Extract the [X, Y] coordinate from the center of the cell holding the provided text.  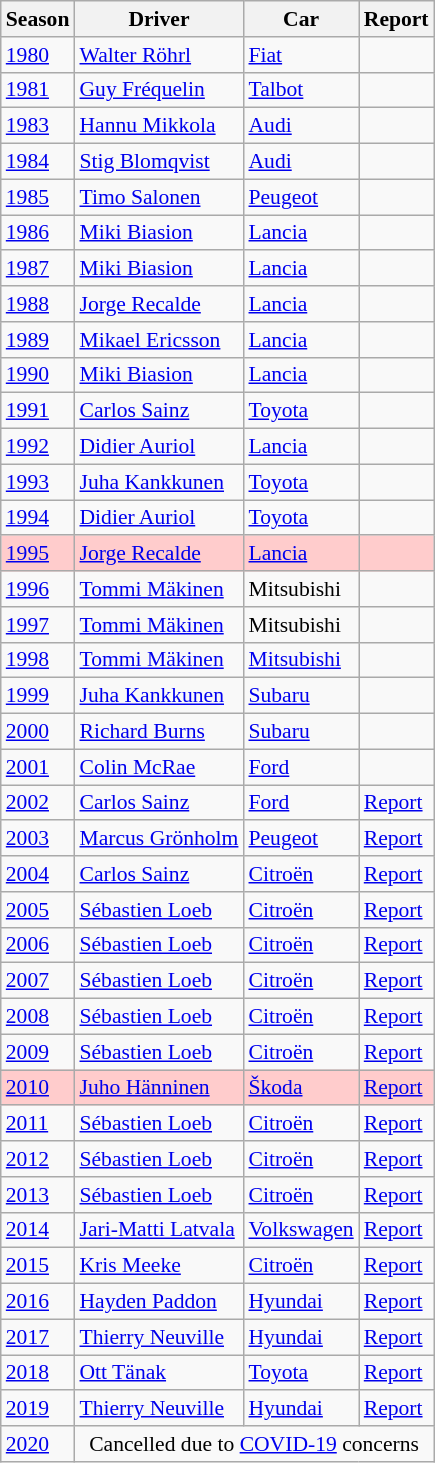
2015 [38, 1266]
2009 [38, 1052]
Hannu Mikkola [158, 126]
2001 [38, 767]
Ott Tänak [158, 1373]
Kris Meeke [158, 1266]
Marcus Grönholm [158, 839]
Driver [158, 19]
1988 [38, 304]
2010 [38, 1088]
Škoda [300, 1088]
2017 [38, 1337]
Colin McRae [158, 767]
2019 [38, 1409]
1995 [38, 554]
Car [300, 19]
1986 [38, 233]
1998 [38, 660]
Cancelled due to COVID-19 concerns [254, 1444]
2008 [38, 1017]
Stig Blomqvist [158, 162]
Hayden Paddon [158, 1302]
2003 [38, 839]
1990 [38, 375]
2004 [38, 874]
2002 [38, 803]
1989 [38, 340]
1991 [38, 411]
1992 [38, 447]
2013 [38, 1195]
2020 [38, 1444]
1984 [38, 162]
Mikael Ericsson [158, 340]
1983 [38, 126]
1997 [38, 625]
Season [38, 19]
2012 [38, 1159]
2016 [38, 1302]
Volkswagen [300, 1230]
2000 [38, 732]
Fiat [300, 55]
2018 [38, 1373]
Walter Röhrl [158, 55]
1999 [38, 696]
2011 [38, 1124]
2006 [38, 945]
Guy Fréquelin [158, 90]
2014 [38, 1230]
Talbot [300, 90]
Juho Hänninen [158, 1088]
2007 [38, 981]
1981 [38, 90]
1994 [38, 518]
1996 [38, 589]
Timo Salonen [158, 197]
1985 [38, 197]
1987 [38, 269]
1993 [38, 482]
1980 [38, 55]
2005 [38, 910]
Jari-Matti Latvala [158, 1230]
Richard Burns [158, 732]
